Capture the cell that displays the provided text and extract its (x, y) central coordinate. 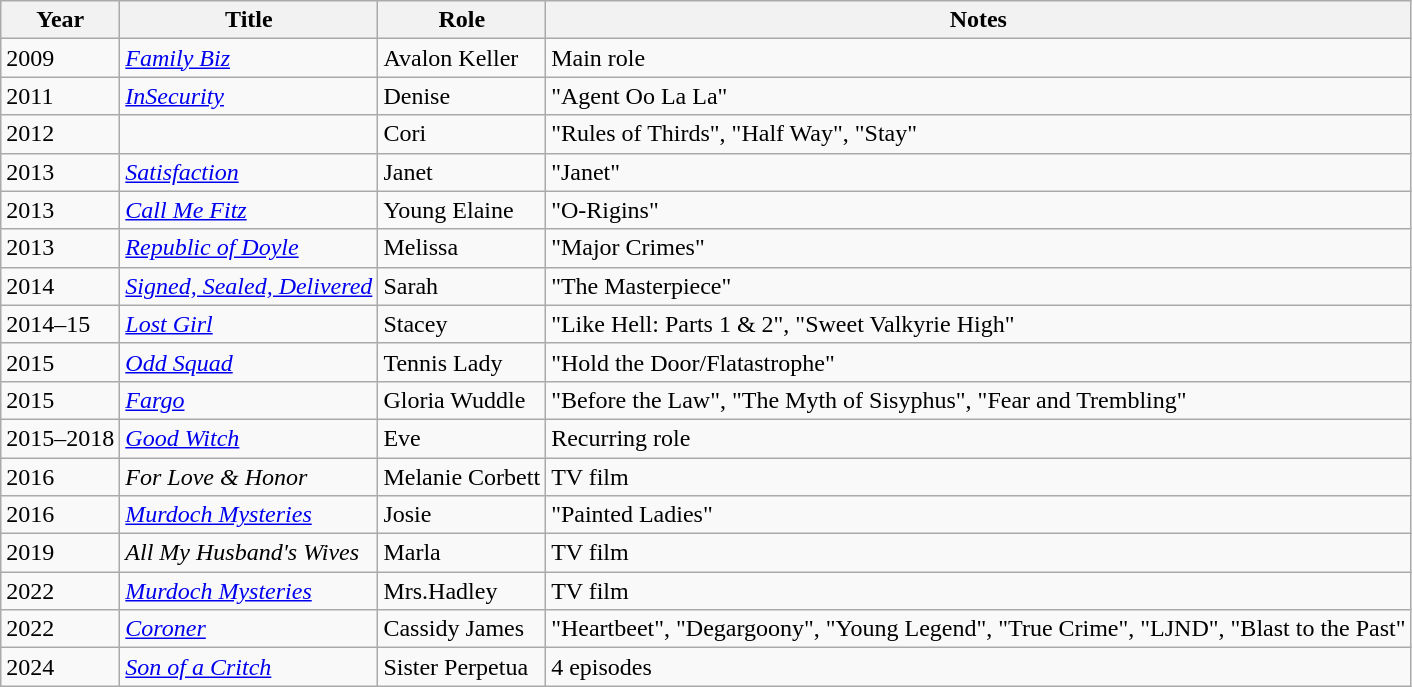
All My Husband's Wives (249, 553)
Eve (462, 438)
Stacey (462, 324)
"Painted Ladies" (978, 515)
"Major Crimes" (978, 248)
2014 (60, 286)
"Like Hell: Parts 1 & 2", "Sweet Valkyrie High" (978, 324)
2015–2018 (60, 438)
2009 (60, 58)
"Rules of Thirds", "Half Way", "Stay" (978, 134)
InSecurity (249, 96)
Year (60, 20)
2024 (60, 667)
2011 (60, 96)
Title (249, 20)
Melanie Corbett (462, 477)
"Hold the Door/Flatastrophe" (978, 362)
Tennis Lady (462, 362)
For Love & Honor (249, 477)
Good Witch (249, 438)
Satisfaction (249, 172)
Fargo (249, 400)
Call Me Fitz (249, 210)
Role (462, 20)
2012 (60, 134)
Sister Perpetua (462, 667)
Son of a Critch (249, 667)
Sarah (462, 286)
Gloria Wuddle (462, 400)
Melissa (462, 248)
Recurring role (978, 438)
2019 (60, 553)
Lost Girl (249, 324)
Avalon Keller (462, 58)
Family Biz (249, 58)
2014–15 (60, 324)
Janet (462, 172)
Denise (462, 96)
Signed, Sealed, Delivered (249, 286)
Mrs.Hadley (462, 591)
"Before the Law", "The Myth of Sisyphus", "Fear and Trembling" (978, 400)
4 episodes (978, 667)
"Agent Oo La La" (978, 96)
Marla (462, 553)
Cori (462, 134)
Cassidy James (462, 629)
Main role (978, 58)
Republic of Doyle (249, 248)
Odd Squad (249, 362)
Notes (978, 20)
"Heartbeet", "Degargoony", "Young Legend", "True Crime", "LJND", "Blast to the Past" (978, 629)
"The Masterpiece" (978, 286)
Josie (462, 515)
Coroner (249, 629)
"Janet" (978, 172)
Young Elaine (462, 210)
"O-Rigins" (978, 210)
